Locate the cell with the specified text and output its (x, y) center coordinate. 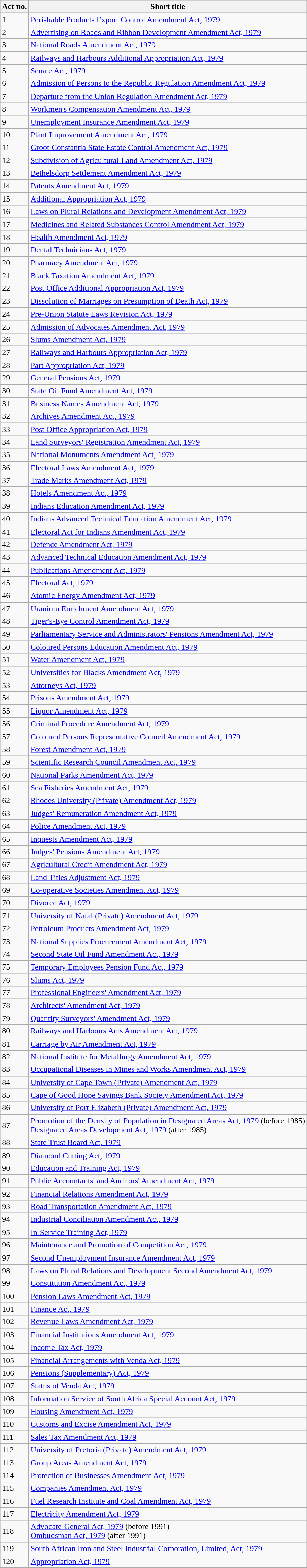
Laws on Plural Relations and Development Second Amendment Act, 1979 (168, 1271)
Road Transportation Amendment Act, 1979 (168, 1207)
90 (14, 1168)
91 (14, 1181)
12 (14, 160)
24 (14, 314)
41 (14, 532)
53 (14, 685)
33 (14, 429)
Advertising on Roads and Ribbon Development Amendment Act, 1979 (168, 32)
Post Office Additional Appropriation Act, 1979 (168, 288)
Financial Relations Amendment Act, 1979 (168, 1194)
Business Names Amendment Act, 1979 (168, 404)
8 (14, 109)
National Supplies Procurement Amendment Act, 1979 (168, 941)
72 (14, 928)
73 (14, 941)
97 (14, 1258)
Attorneys Act, 1979 (168, 685)
Dissolution of Marriages on Presumption of Death Act, 1979 (168, 301)
106 (14, 1373)
109 (14, 1412)
Water Amendment Act, 1979 (168, 660)
6 (14, 83)
Professional Engineers' Amendment Act, 1979 (168, 993)
Senate Act, 1979 (168, 71)
62 (14, 801)
77 (14, 993)
Constitution Amendment Act, 1979 (168, 1283)
Forest Amendment Act, 1979 (168, 749)
67 (14, 865)
State Oil Fund Amendment Act, 1979 (168, 391)
104 (14, 1347)
Patents Amendment Act, 1979 (168, 186)
63 (14, 813)
22 (14, 288)
36 (14, 468)
64 (14, 826)
University of Pretoria (Private) Amendment Act, 1979 (168, 1450)
34 (14, 442)
Appropriation Act, 1979 (168, 1561)
Dental Technicians Act, 1979 (168, 250)
National Monuments Amendment Act, 1979 (168, 455)
11 (14, 147)
120 (14, 1561)
University of Port Elizabeth (Private) Amendment Act, 1979 (168, 1108)
Plant Improvement Amendment Act, 1979 (168, 135)
Inquests Amendment Act, 1979 (168, 839)
26 (14, 339)
Cape of Good Hope Savings Bank Society Amendment Act, 1979 (168, 1095)
30 (14, 391)
Perishable Products Export Control Amendment Act, 1979 (168, 20)
103 (14, 1335)
93 (14, 1207)
107 (14, 1386)
100 (14, 1296)
21 (14, 276)
University of Natal (Private) Amendment Act, 1979 (168, 916)
54 (14, 698)
Agricultural Credit Amendment Act, 1979 (168, 865)
Health Amendment Act, 1979 (168, 237)
Hotels Amendment Act, 1979 (168, 493)
Divorce Act, 1979 (168, 903)
Trade Marks Amendment Act, 1979 (168, 480)
10 (14, 135)
66 (14, 852)
78 (14, 1006)
92 (14, 1194)
Prisons Amendment Act, 1979 (168, 698)
4 (14, 58)
Parliamentary Service and Administrators' Pensions Amendment Act, 1979 (168, 634)
Second State Oil Fund Amendment Act, 1979 (168, 954)
98 (14, 1271)
74 (14, 954)
83 (14, 1069)
86 (14, 1108)
Revenue Laws Amendment Act, 1979 (168, 1322)
49 (14, 634)
Fuel Research Institute and Coal Amendment Act, 1979 (168, 1501)
Medicines and Related Substances Control Amendment Act, 1979 (168, 224)
99 (14, 1283)
85 (14, 1095)
87 (14, 1125)
Coloured Persons Education Amendment Act, 1979 (168, 647)
94 (14, 1219)
45 (14, 583)
Additional Appropriation Act, 1979 (168, 199)
52 (14, 672)
Electoral Act, 1979 (168, 583)
118 (14, 1531)
General Pensions Act, 1979 (168, 378)
2 (14, 32)
108 (14, 1398)
Admission of Advocates Amendment Act, 1979 (168, 327)
76 (14, 980)
115 (14, 1488)
Post Office Appropriation Act, 1979 (168, 429)
82 (14, 1057)
Electoral Laws Amendment Act, 1979 (168, 468)
Promotion of the Density of Population in Designated Areas Act, 1979 (before 1985) Designated Areas Development Act, 1979 (after 1985) (168, 1125)
Slums Amendment Act, 1979 (168, 339)
Land Surveyors' Registration Amendment Act, 1979 (168, 442)
Workmen's Compensation Amendment Act, 1979 (168, 109)
Railways and Harbours Acts Amendment Act, 1979 (168, 1031)
Co-operative Societies Amendment Act, 1979 (168, 890)
Land Titles Adjustment Act, 1979 (168, 877)
Advocate-General Act, 1979 (before 1991) Ombudsman Act, 1979 (after 1991) (168, 1531)
96 (14, 1245)
48 (14, 621)
Customs and Excise Amendment Act, 1979 (168, 1424)
95 (14, 1232)
80 (14, 1031)
Subdivision of Agricultural Land Amendment Act, 1979 (168, 160)
Indians Education Amendment Act, 1979 (168, 506)
17 (14, 224)
Occupational Diseases in Mines and Works Amendment Act, 1979 (168, 1069)
Admission of Persons to the Republic Regulation Amendment Act, 1979 (168, 83)
Electoral Act for Indians Amendment Act, 1979 (168, 532)
42 (14, 544)
13 (14, 173)
Atomic Energy Amendment Act, 1979 (168, 596)
101 (14, 1309)
47 (14, 609)
Coloured Persons Representative Council Amendment Act, 1979 (168, 736)
112 (14, 1450)
71 (14, 916)
51 (14, 660)
Defence Amendment Act, 1979 (168, 544)
Indians Advanced Technical Education Amendment Act, 1979 (168, 519)
113 (14, 1463)
South African Iron and Steel Industrial Corporation, Limited, Act, 1979 (168, 1548)
105 (14, 1360)
57 (14, 736)
Advanced Technical Education Amendment Act, 1979 (168, 557)
Housing Amendment Act, 1979 (168, 1412)
37 (14, 480)
23 (14, 301)
In-Service Training Act, 1979 (168, 1232)
117 (14, 1514)
National Institute for Metallurgy Amendment Act, 1979 (168, 1057)
Financial Arrangements with Venda Act, 1979 (168, 1360)
Status of Venda Act, 1979 (168, 1386)
Laws on Plural Relations and Development Amendment Act, 1979 (168, 212)
Protection of Businesses Amendment Act, 1979 (168, 1475)
Police Amendment Act, 1979 (168, 826)
Group Areas Amendment Act, 1979 (168, 1463)
50 (14, 647)
Pharmacy Amendment Act, 1979 (168, 263)
Architects' Amendment Act, 1979 (168, 1006)
Act no. (14, 7)
16 (14, 212)
68 (14, 877)
Part Appropriation Act, 1979 (168, 365)
89 (14, 1155)
79 (14, 1018)
Quantity Surveyors' Amendment Act, 1979 (168, 1018)
55 (14, 711)
111 (14, 1437)
14 (14, 186)
University of Cape Town (Private) Amendment Act, 1979 (168, 1082)
31 (14, 404)
56 (14, 724)
27 (14, 352)
Unemployment Insurance Amendment Act, 1979 (168, 122)
Tiger's-Eye Control Amendment Act, 1979 (168, 621)
National Parks Amendment Act, 1979 (168, 775)
44 (14, 570)
Sea Fisheries Amendment Act, 1979 (168, 788)
Departure from the Union Regulation Amendment Act, 1979 (168, 96)
Carriage by Air Amendment Act, 1979 (168, 1044)
19 (14, 250)
Judges' Pensions Amendment Act, 1979 (168, 852)
Pensions (Supplementary) Act, 1979 (168, 1373)
38 (14, 493)
Companies Amendment Act, 1979 (168, 1488)
102 (14, 1322)
Universities for Blacks Amendment Act, 1979 (168, 672)
84 (14, 1082)
40 (14, 519)
Pre-Union Statute Laws Revision Act, 1979 (168, 314)
110 (14, 1424)
Education and Training Act, 1979 (168, 1168)
46 (14, 596)
1 (14, 20)
Information Service of South Africa Special Account Act, 1979 (168, 1398)
116 (14, 1501)
Short title (168, 7)
114 (14, 1475)
Income Tax Act, 1979 (168, 1347)
18 (14, 237)
Maintenance and Promotion of Competition Act, 1979 (168, 1245)
60 (14, 775)
Diamond Cutting Act, 1979 (168, 1155)
88 (14, 1142)
20 (14, 263)
Criminal Procedure Amendment Act, 1979 (168, 724)
43 (14, 557)
Scientific Research Council Amendment Act, 1979 (168, 762)
Pension Laws Amendment Act, 1979 (168, 1296)
32 (14, 416)
61 (14, 788)
Groot Constantia State Estate Control Amendment Act, 1979 (168, 147)
Judges' Remuneration Amendment Act, 1979 (168, 813)
9 (14, 122)
Publications Amendment Act, 1979 (168, 570)
Sales Tax Amendment Act, 1979 (168, 1437)
3 (14, 45)
Financial Institutions Amendment Act, 1979 (168, 1335)
Industrial Conciliation Amendment Act, 1979 (168, 1219)
39 (14, 506)
5 (14, 71)
75 (14, 967)
25 (14, 327)
35 (14, 455)
119 (14, 1548)
Temporary Employees Pension Fund Act, 1979 (168, 967)
Finance Act, 1979 (168, 1309)
Slums Act, 1979 (168, 980)
81 (14, 1044)
15 (14, 199)
70 (14, 903)
Liquor Amendment Act, 1979 (168, 711)
Second Unemployment Insurance Amendment Act, 1979 (168, 1258)
59 (14, 762)
Public Accountants' and Auditors' Amendment Act, 1979 (168, 1181)
58 (14, 749)
65 (14, 839)
Railways and Harbours Appropriation Act, 1979 (168, 352)
7 (14, 96)
Rhodes University (Private) Amendment Act, 1979 (168, 801)
Bethelsdorp Settlement Amendment Act, 1979 (168, 173)
Railways and Harbours Additional Appropriation Act, 1979 (168, 58)
National Roads Amendment Act, 1979 (168, 45)
Electricity Amendment Act, 1979 (168, 1514)
Black Taxation Amendment Act, 1979 (168, 276)
Uranium Enrichment Amendment Act, 1979 (168, 609)
State Trust Board Act, 1979 (168, 1142)
29 (14, 378)
Archives Amendment Act, 1979 (168, 416)
28 (14, 365)
69 (14, 890)
Petroleum Products Amendment Act, 1979 (168, 928)
